From the cell containing the given text, extract its center point as [x, y] coordinate. 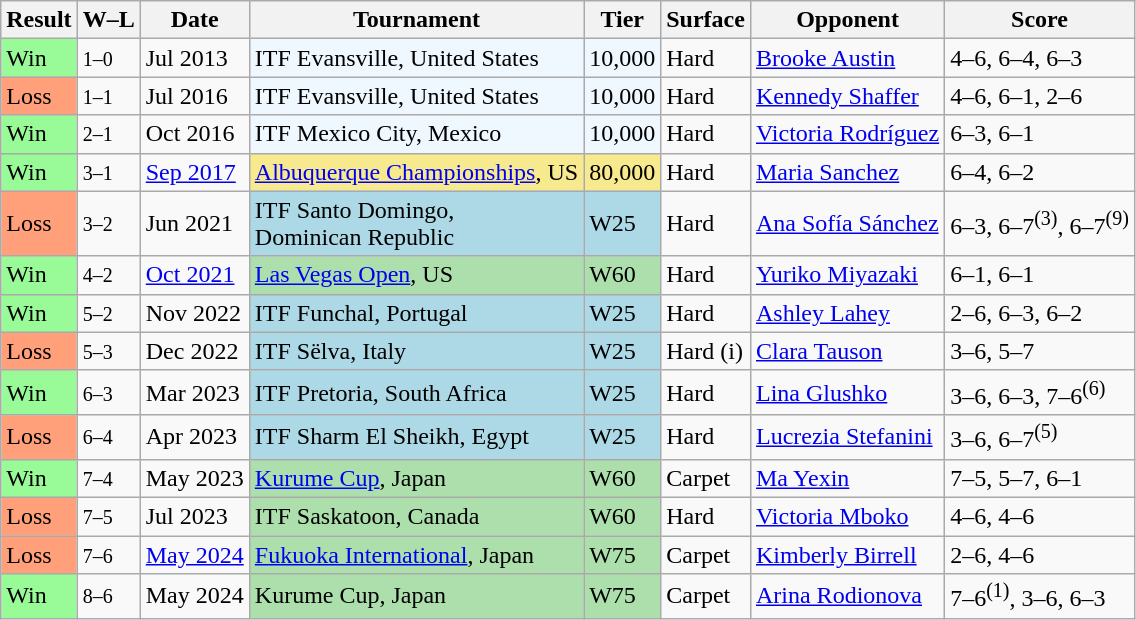
7–6 [108, 555]
ITF Sëlva, Italy [416, 351]
Jul 2013 [194, 58]
Kimberly Birrell [847, 555]
3–6, 5–7 [1040, 351]
Lucrezia Stefanini [847, 438]
80,000 [622, 172]
5–2 [108, 313]
Las Vegas Open, US [416, 275]
Nov 2022 [194, 313]
3–6, 6–7(5) [1040, 438]
Sep 2017 [194, 172]
6–3 [108, 392]
6–1, 6–1 [1040, 275]
Ana Sofía Sánchez [847, 224]
6–4 [108, 438]
ITF Saskatoon, Canada [416, 516]
2–6, 4–6 [1040, 555]
4–6, 4–6 [1040, 516]
8–6 [108, 596]
Hard (i) [706, 351]
Tournament [416, 20]
Ma Yexin [847, 478]
1–0 [108, 58]
Apr 2023 [194, 438]
ITF Sharm El Sheikh, Egypt [416, 438]
6–3, 6–7(3), 6–7(9) [1040, 224]
7–6(1), 3–6, 6–3 [1040, 596]
ITF Mexico City, Mexico [416, 134]
Victoria Rodríguez [847, 134]
Arina Rodionova [847, 596]
ITF Santo Domingo, Dominican Republic [416, 224]
7–5 [108, 516]
Maria Sanchez [847, 172]
6–3, 6–1 [1040, 134]
Brooke Austin [847, 58]
Lina Glushko [847, 392]
7–5, 5–7, 6–1 [1040, 478]
ITF Pretoria, South Africa [416, 392]
Opponent [847, 20]
Oct 2021 [194, 275]
Dec 2022 [194, 351]
Result [39, 20]
May 2023 [194, 478]
Albuquerque Championships, US [416, 172]
2–6, 6–3, 6–2 [1040, 313]
Jul 2016 [194, 96]
Surface [706, 20]
W–L [108, 20]
Victoria Mboko [847, 516]
7–4 [108, 478]
5–3 [108, 351]
4–6, 6–4, 6–3 [1040, 58]
Date [194, 20]
Tier [622, 20]
Yuriko Miyazaki [847, 275]
3–6, 6–3, 7–6(6) [1040, 392]
Mar 2023 [194, 392]
Oct 2016 [194, 134]
4–2 [108, 275]
6–4, 6–2 [1040, 172]
Ashley Lahey [847, 313]
ITF Funchal, Portugal [416, 313]
Score [1040, 20]
Clara Tauson [847, 351]
Fukuoka International, Japan [416, 555]
1–1 [108, 96]
Jul 2023 [194, 516]
2–1 [108, 134]
4–6, 6–1, 2–6 [1040, 96]
3–2 [108, 224]
Kennedy Shaffer [847, 96]
3–1 [108, 172]
Jun 2021 [194, 224]
